Pinpoint the cell where the given text exists, returning its (x, y) midpoint coordinate. 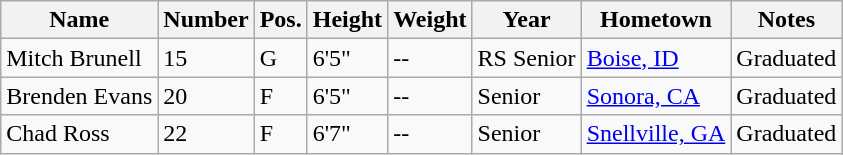
20 (206, 96)
22 (206, 134)
Sonora, CA (656, 96)
6'7" (347, 134)
Name (80, 20)
Height (347, 20)
RS Senior (526, 58)
Weight (430, 20)
Snellville, GA (656, 134)
Year (526, 20)
15 (206, 58)
Chad Ross (80, 134)
Notes (786, 20)
Brenden Evans (80, 96)
Pos. (280, 20)
G (280, 58)
Mitch Brunell (80, 58)
Number (206, 20)
Boise, ID (656, 58)
Hometown (656, 20)
